Locate the cell with the specified text and output its (X, Y) center coordinate. 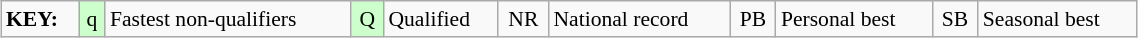
Fastest non-qualifiers (228, 19)
PB (753, 19)
Qualified (440, 19)
Personal best (854, 19)
NR (523, 19)
q (92, 19)
SB (955, 19)
KEY: (40, 19)
Q (367, 19)
National record (639, 19)
Seasonal best (1058, 19)
